Locate the cell with the specified text and output its [X, Y] center coordinate. 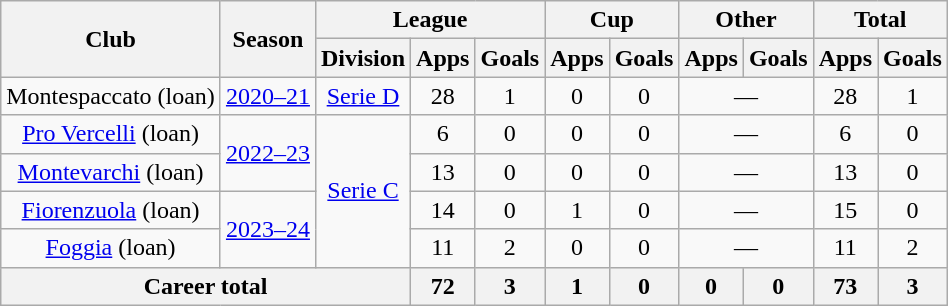
Season [268, 39]
Career total [206, 286]
Total [880, 20]
Pro Vercelli (loan) [111, 134]
2020–21 [268, 96]
2022–23 [268, 153]
Club [111, 39]
14 [443, 210]
72 [443, 286]
Serie D [362, 96]
73 [845, 286]
Montevarchi (loan) [111, 172]
Division [362, 58]
Foggia (loan) [111, 248]
Montespaccato (loan) [111, 96]
League [430, 20]
Fiorenzuola (loan) [111, 210]
Serie C [362, 191]
Other [746, 20]
15 [845, 210]
2023–24 [268, 229]
Cup [612, 20]
